Capture the cell that displays the provided text and extract its [x, y] central coordinate. 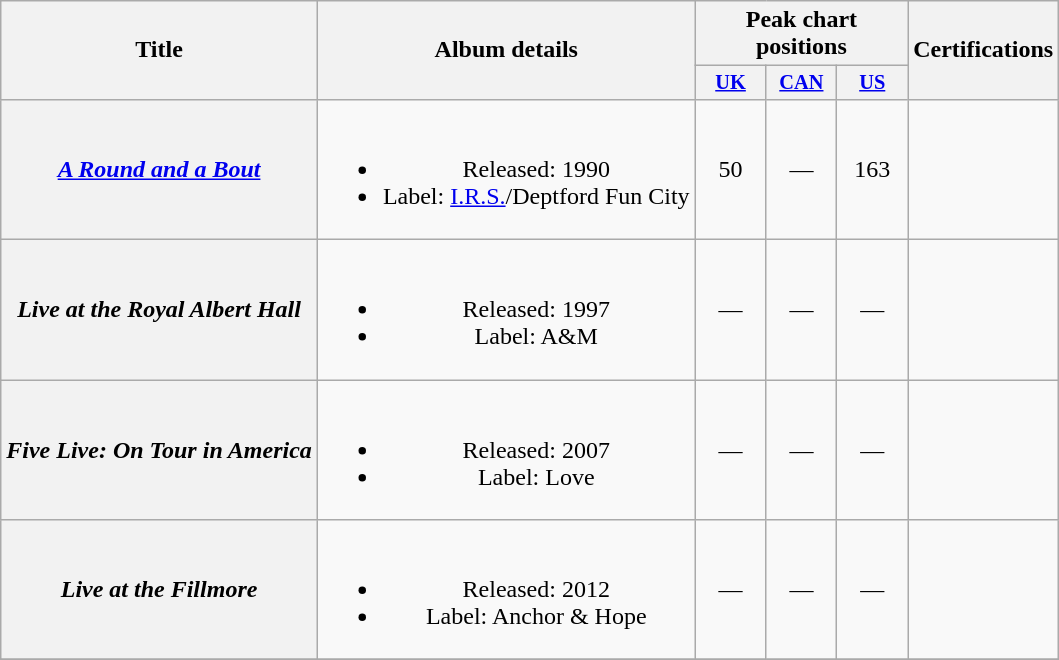
Live at the Fillmore [160, 590]
Released: 2012Label: Anchor & Hope [506, 590]
50 [730, 169]
Released: 2007Label: Love [506, 450]
Five Live: On Tour in America [160, 450]
Certifications [984, 50]
A Round and a Bout [160, 169]
Title [160, 50]
Live at the Royal Albert Hall [160, 310]
US [872, 83]
CAN [802, 83]
Released: 1990Label: I.R.S./Deptford Fun City [506, 169]
Released: 1997Label: A&M [506, 310]
Album details [506, 50]
163 [872, 169]
Peak chart positions [802, 34]
UK [730, 83]
